Identify which cell holds the provided text, then report its [X, Y] central coordinate. 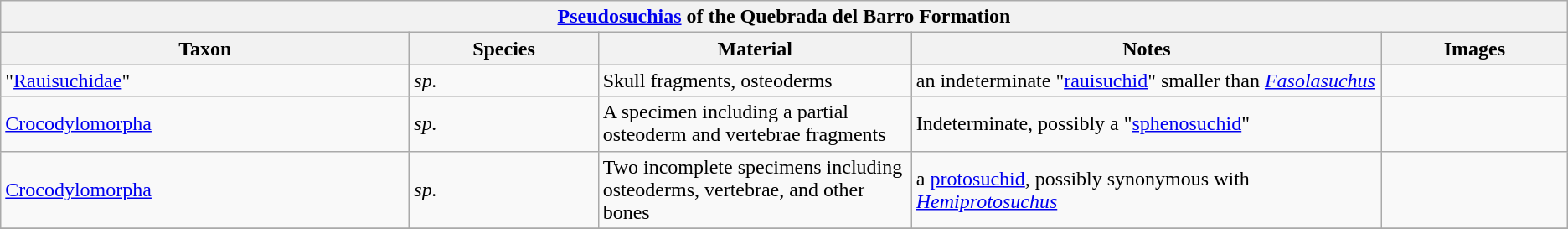
"Rauisuchidae" [205, 81]
an indeterminate "rauisuchid" smaller than Fasolasuchus [1146, 81]
A specimen including a partial osteoderm and vertebrae fragments [755, 124]
a protosuchid, possibly synonymous with Hemiprotosuchus [1146, 190]
Taxon [205, 49]
Skull fragments, osteoderms [755, 81]
Species [504, 49]
Two incomplete specimens including osteoderms, vertebrae, and other bones [755, 190]
Notes [1146, 49]
Indeterminate, possibly a "sphenosuchid" [1146, 124]
Material [755, 49]
Pseudosuchias of the Quebrada del Barro Formation [784, 17]
Images [1474, 49]
